Detect which cell encompasses the target text, then output its [X, Y] center coordinate. 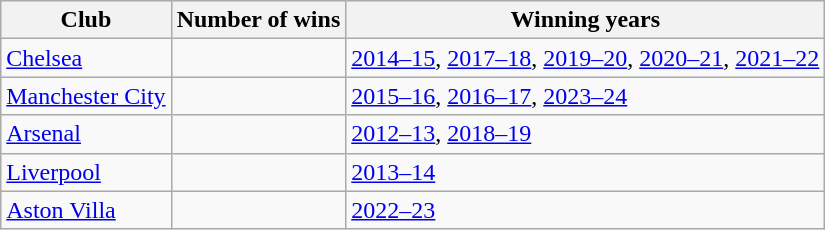
2014–15, 2017–18, 2019–20, 2020–21, 2021–22 [586, 58]
2015–16, 2016–17, 2023–24 [586, 96]
Liverpool [86, 172]
2013–14 [586, 172]
Winning years [586, 20]
Club [86, 20]
Chelsea [86, 58]
Aston Villa [86, 210]
Manchester City [86, 96]
2022–23 [586, 210]
Arsenal [86, 134]
Number of wins [258, 20]
2012–13, 2018–19 [586, 134]
